Detect which cell encompasses the target text, then output its [x, y] center coordinate. 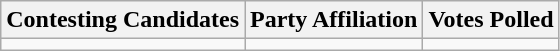
Party Affiliation [334, 20]
Votes Polled [491, 20]
Contesting Candidates [123, 20]
